Determine the (X, Y) coordinate at the center of the cell enclosing the given text.  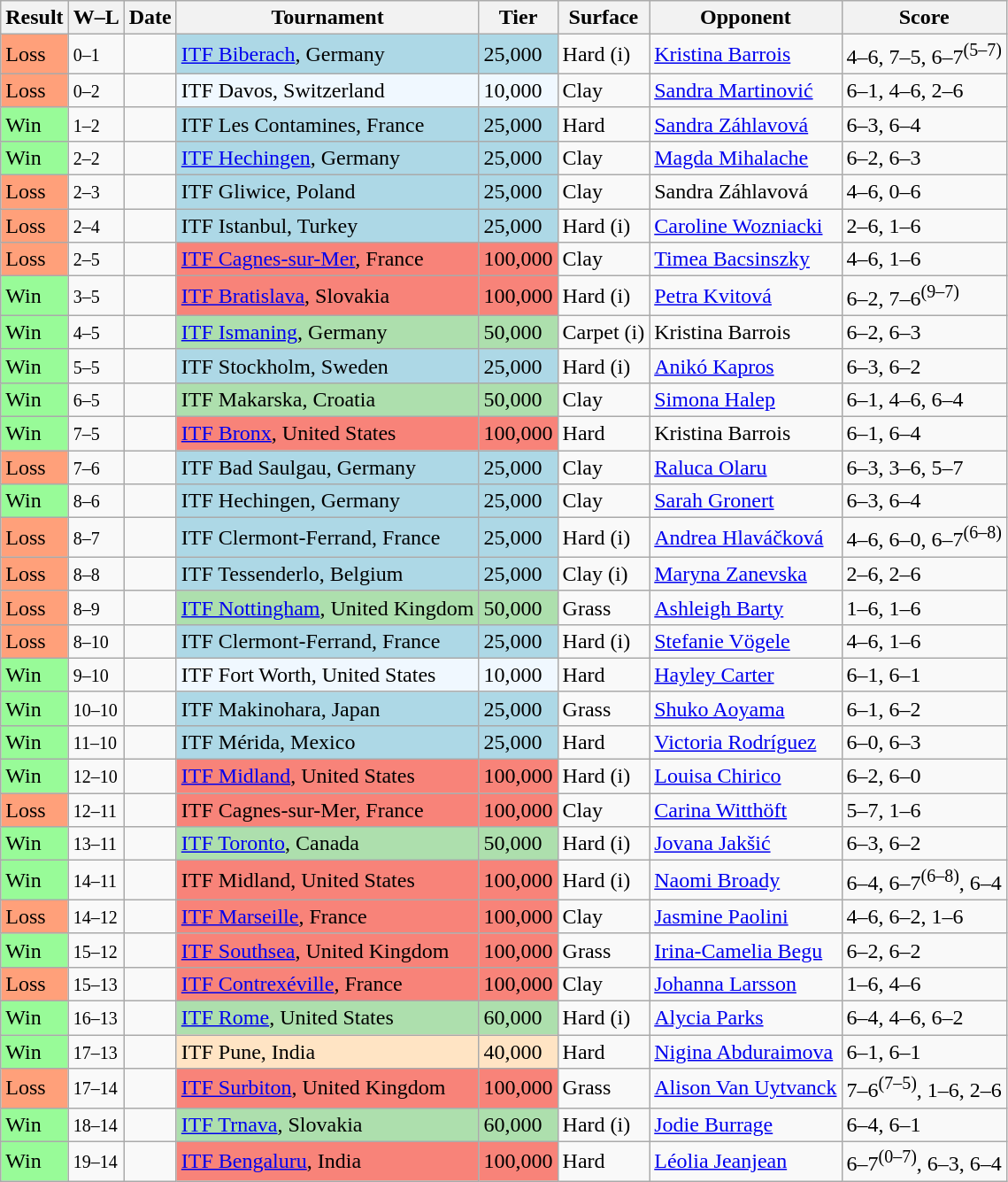
4–6, 6–0, 6–7(6–8) (924, 538)
18–14 (96, 1124)
Victoria Rodríguez (745, 743)
ITF Makinohara, Japan (327, 708)
Hayley Carter (745, 675)
ITF Fort Worth, United States (327, 675)
8–10 (96, 641)
6–0, 6–3 (924, 743)
5–7, 1–6 (924, 810)
Opponent (745, 18)
6–1, 4–6, 2–6 (924, 90)
0–1 (96, 55)
4–5 (96, 332)
Caroline Wozniacki (745, 226)
Sandra Martinović (745, 90)
ITF Makarska, Croatia (327, 399)
8–7 (96, 538)
ITF Davos, Switzerland (327, 90)
8–8 (96, 574)
19–14 (96, 1162)
5–5 (96, 366)
2–6, 1–6 (924, 226)
Jovana Jakšić (745, 844)
ITF Surbiton, United Kingdom (327, 1089)
ITF Tessenderlo, Belgium (327, 574)
Shuko Aoyama (745, 708)
W–L (96, 18)
2–2 (96, 158)
6–7(0–7), 6–3, 6–4 (924, 1162)
Score (924, 18)
13–11 (96, 844)
3–5 (96, 296)
Result (35, 18)
Sarah Gronert (745, 501)
0–2 (96, 90)
Magda Mihalache (745, 158)
ITF Stockholm, Sweden (327, 366)
ITF Bengaluru, India (327, 1162)
10–10 (96, 708)
Tier (519, 18)
2–5 (96, 259)
ITF Mérida, Mexico (327, 743)
ITF Nottingham, United Kingdom (327, 607)
12–11 (96, 810)
Date (150, 18)
2–6, 2–6 (924, 574)
17–14 (96, 1089)
14–12 (96, 916)
ITF Contrexéville, France (327, 984)
Surface (604, 18)
ITF Gliwice, Poland (327, 192)
6–2, 6–2 (924, 950)
6–4, 6–7(6–8), 6–4 (924, 880)
6–3, 3–6, 5–7 (924, 467)
4–6, 0–6 (924, 192)
8–6 (96, 501)
ITF Biberach, Germany (327, 55)
6–1, 4–6, 6–4 (924, 399)
6–2, 6–0 (924, 776)
6–1, 6–2 (924, 708)
Alycia Parks (745, 1018)
14–11 (96, 880)
ITF Toronto, Canada (327, 844)
11–10 (96, 743)
1–2 (96, 124)
Carpet (i) (604, 332)
9–10 (96, 675)
1–6, 4–6 (924, 984)
7–6 (96, 467)
6–5 (96, 399)
Irina-Camelia Begu (745, 950)
ITF Trnava, Slovakia (327, 1124)
4–6, 6–2, 1–6 (924, 916)
Louisa Chirico (745, 776)
2–3 (96, 192)
Simona Halep (745, 399)
Clay (i) (604, 574)
Alison Van Uytvanck (745, 1089)
Jasmine Paolini (745, 916)
4–6, 7–5, 6–7(5–7) (924, 55)
Stefanie Vögele (745, 641)
Carina Witthöft (745, 810)
17–13 (96, 1052)
Anikó Kapros (745, 366)
ITF Istanbul, Turkey (327, 226)
Naomi Broady (745, 880)
6–4, 4–6, 6–2 (924, 1018)
7–6(7–5), 1–6, 2–6 (924, 1089)
16–13 (96, 1018)
2–4 (96, 226)
Ashleigh Barty (745, 607)
Nigina Abduraimova (745, 1052)
ITF Pune, India (327, 1052)
ITF Les Contamines, France (327, 124)
Johanna Larsson (745, 984)
ITF Ismaning, Germany (327, 332)
1–6, 1–6 (924, 607)
Maryna Zanevska (745, 574)
7–5 (96, 433)
ITF Rome, United States (327, 1018)
ITF Bad Saulgau, Germany (327, 467)
Raluca Olaru (745, 467)
ITF Marseille, France (327, 916)
ITF Southsea, United Kingdom (327, 950)
Andrea Hlaváčková (745, 538)
6–2, 7–6(9–7) (924, 296)
40,000 (519, 1052)
6–4, 6–1 (924, 1124)
Petra Kvitová (745, 296)
6–1, 6–4 (924, 433)
Léolia Jeanjean (745, 1162)
15–13 (96, 984)
Tournament (327, 18)
15–12 (96, 950)
8–9 (96, 607)
ITF Bratislava, Slovakia (327, 296)
ITF Bronx, United States (327, 433)
Timea Bacsinszky (745, 259)
Jodie Burrage (745, 1124)
12–10 (96, 776)
